Scan for the cell matching the given text and deliver its [X, Y] coordinate at center. 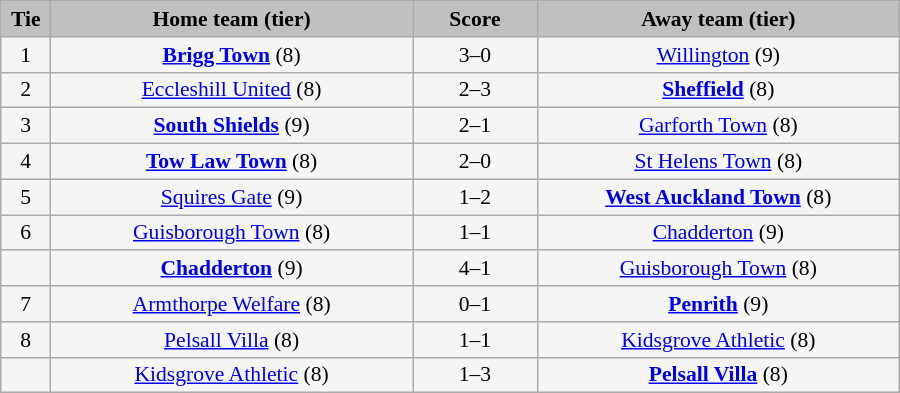
Armthorpe Welfare (8) [232, 304]
Penrith (9) [718, 304]
Sheffield (8) [718, 90]
1–3 [476, 375]
0–1 [476, 304]
Brigg Town (8) [232, 55]
8 [26, 340]
St Helens Town (8) [718, 162]
3 [26, 126]
Willington (9) [718, 55]
Squires Gate (9) [232, 197]
3–0 [476, 55]
Score [476, 19]
4 [26, 162]
2 [26, 90]
2–1 [476, 126]
2–0 [476, 162]
Away team (tier) [718, 19]
4–1 [476, 269]
Garforth Town (8) [718, 126]
1–2 [476, 197]
Home team (tier) [232, 19]
South Shields (9) [232, 126]
7 [26, 304]
West Auckland Town (8) [718, 197]
Tow Law Town (8) [232, 162]
6 [26, 233]
Tie [26, 19]
5 [26, 197]
1 [26, 55]
Eccleshill United (8) [232, 90]
2–3 [476, 90]
